For the text-containing cell, return its midpoint in (x, y) coordinate format. 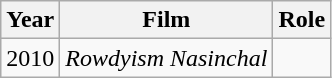
Year (30, 20)
Rowdyism Nasinchal (166, 58)
Film (166, 20)
2010 (30, 58)
Role (302, 20)
